Return (x, y) of the center of cell containing provided text 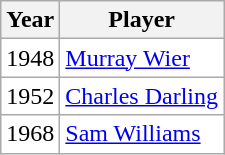
Year (30, 20)
1952 (30, 96)
Player (142, 20)
1948 (30, 58)
Sam Williams (142, 134)
1968 (30, 134)
Charles Darling (142, 96)
Murray Wier (142, 58)
